Scan for the cell matching the given text and deliver its [x, y] coordinate at center. 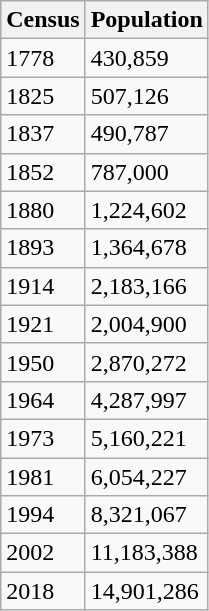
2,004,900 [146, 324]
1981 [43, 477]
1921 [43, 324]
11,183,388 [146, 553]
4,287,997 [146, 400]
2018 [43, 591]
787,000 [146, 172]
1,224,602 [146, 210]
1,364,678 [146, 248]
507,126 [146, 96]
1825 [43, 96]
1837 [43, 134]
6,054,227 [146, 477]
1778 [43, 58]
1973 [43, 438]
1964 [43, 400]
5,160,221 [146, 438]
1994 [43, 515]
1852 [43, 172]
1880 [43, 210]
490,787 [146, 134]
8,321,067 [146, 515]
2002 [43, 553]
1950 [43, 362]
2,870,272 [146, 362]
Census [43, 20]
1893 [43, 248]
1914 [43, 286]
14,901,286 [146, 591]
2,183,166 [146, 286]
430,859 [146, 58]
Population [146, 20]
